For the text-containing cell, return its midpoint in (x, y) coordinate format. 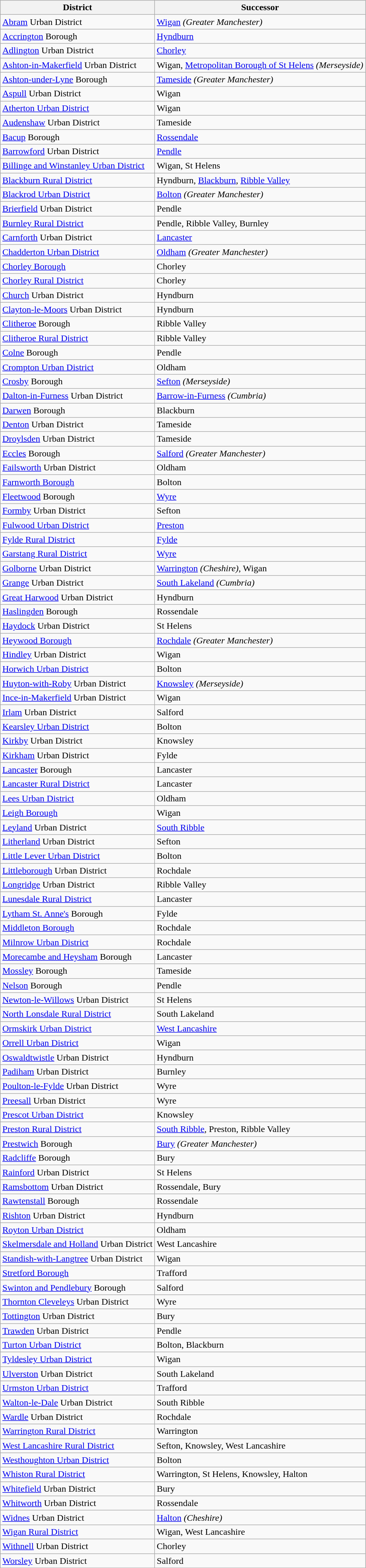
Chorley Rural District (78, 281)
Eccles Borough (78, 453)
Royton Urban District (78, 1230)
Golborne Urban District (78, 568)
Wigan Rural District (78, 1532)
Withnell Urban District (78, 1546)
Ashton-under-Lyne Borough (78, 79)
Padiham Urban District (78, 1072)
Fleetwood Borough (78, 496)
District (78, 8)
Ulverston Urban District (78, 1374)
Swinton and Pendlebury Borough (78, 1287)
Oswaldtwistle Urban District (78, 1057)
Clitheroe Borough (78, 324)
Heywood Borough (78, 640)
Lunesdale Rural District (78, 899)
Rishton Urban District (78, 1215)
Pendle, Ribble Valley, Burnley (260, 223)
Preesall Urban District (78, 1101)
Droylsden Urban District (78, 439)
Fylde Rural District (78, 540)
Skelmersdale and Holland Urban District (78, 1244)
Carnforth Urban District (78, 238)
Warrington (260, 1431)
Lytham St. Anne's Borough (78, 914)
Billinge and Winstanley Urban District (78, 165)
Burnley (260, 1072)
South Ribble, Preston, Ribble Valley (260, 1129)
Whiston Rural District (78, 1474)
Wigan, Metropolitan Borough of St Helens (Merseyside) (260, 65)
Oldham (Greater Manchester) (260, 252)
Aspull Urban District (78, 94)
Sefton (Merseyside) (260, 381)
Rainford Urban District (78, 1172)
Longridge Urban District (78, 885)
Middleton Borough (78, 928)
Nelson Borough (78, 985)
Salford (Greater Manchester) (260, 453)
Westhoughton Urban District (78, 1460)
Trawden Urban District (78, 1330)
Litherland Urban District (78, 841)
Great Harwood Urban District (78, 597)
Adlington Urban District (78, 51)
Ince-in-Makerfield Urban District (78, 698)
Fulwood Urban District (78, 525)
Burnley Rural District (78, 223)
Wigan, West Lancashire (260, 1532)
Thornton Cleveleys Urban District (78, 1302)
Milnrow Urban District (78, 942)
Haslingden Borough (78, 611)
Stretford Borough (78, 1273)
Audenshaw Urban District (78, 122)
North Lonsdale Rural District (78, 1014)
Abram Urban District (78, 22)
Grange Urban District (78, 583)
Lees Urban District (78, 798)
Garstang Rural District (78, 554)
Halton (Cheshire) (260, 1517)
Chadderton Urban District (78, 252)
Whitworth Urban District (78, 1503)
Kirkby Urban District (78, 741)
Standish-with-Langtree Urban District (78, 1259)
Rawtenstall Borough (78, 1201)
Radcliffe Borough (78, 1158)
Kirkham Urban District (78, 755)
Leigh Borough (78, 813)
Brierfield Urban District (78, 209)
Hindley Urban District (78, 655)
Atherton Urban District (78, 108)
Successor (260, 8)
Little Lever Urban District (78, 856)
Barrow-in-Furness (Cumbria) (260, 396)
Tameside (Greater Manchester) (260, 79)
Walton-le-Dale Urban District (78, 1403)
Chorley Borough (78, 266)
Haydock Urban District (78, 626)
Lancaster Borough (78, 770)
Farnworth Borough (78, 482)
Prestwich Borough (78, 1144)
West Lancashire Rural District (78, 1446)
Lancaster Rural District (78, 784)
Prescot Urban District (78, 1115)
Widnes Urban District (78, 1517)
Denton Urban District (78, 425)
Clitheroe Rural District (78, 338)
Barrowford Urban District (78, 151)
Ormskirk Urban District (78, 1028)
Tottington Urban District (78, 1316)
Irlam Urban District (78, 712)
Rochdale (Greater Manchester) (260, 640)
Clayton-le-Moors Urban District (78, 309)
Knowsley (Merseyside) (260, 683)
Worsley Urban District (78, 1561)
Hyndburn, Blackburn, Ribble Valley (260, 180)
Poulton-le-Fylde Urban District (78, 1086)
Crosby Borough (78, 381)
Preston (260, 525)
Darwen Borough (78, 410)
Huyton-with-Roby Urban District (78, 683)
Failsworth Urban District (78, 468)
Blackrod Urban District (78, 195)
Orrell Urban District (78, 1043)
Crompton Urban District (78, 367)
Warrington Rural District (78, 1431)
Bolton, Blackburn (260, 1345)
Ramsbottom Urban District (78, 1187)
Rossendale, Bury (260, 1187)
Whitefield Urban District (78, 1489)
Kearsley Urban District (78, 727)
Warrington (Cheshire), Wigan (260, 568)
Littleborough Urban District (78, 870)
Tyldesley Urban District (78, 1359)
Formby Urban District (78, 511)
Warrington, St Helens, Knowsley, Halton (260, 1474)
Blackburn Rural District (78, 180)
South Lakeland (Cumbria) (260, 583)
Bacup Borough (78, 137)
Turton Urban District (78, 1345)
Blackburn (260, 410)
Dalton-in-Furness Urban District (78, 396)
Bury (Greater Manchester) (260, 1144)
Horwich Urban District (78, 669)
Leyland Urban District (78, 827)
Urmston Urban District (78, 1388)
Church Urban District (78, 295)
Wardle Urban District (78, 1417)
Preston Rural District (78, 1129)
Wigan (Greater Manchester) (260, 22)
Bolton (Greater Manchester) (260, 195)
Ashton-in-Makerfield Urban District (78, 65)
Morecambe and Heysham Borough (78, 957)
Accrington Borough (78, 36)
Mossley Borough (78, 971)
Wigan, St Helens (260, 165)
Newton-le-Willows Urban District (78, 1000)
Sefton, Knowsley, West Lancashire (260, 1446)
Colne Borough (78, 353)
